Detect which cell encompasses the target text, then output its [x, y] center coordinate. 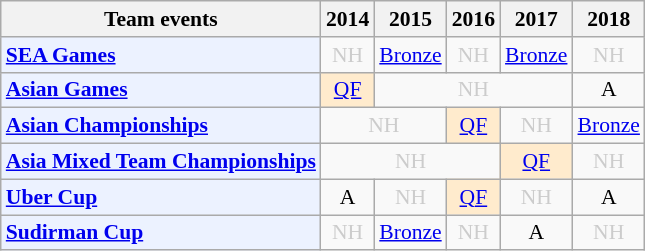
Asia Mixed Team Championships [161, 162]
2014 [348, 19]
Uber Cup [161, 197]
Team events [161, 19]
2016 [474, 19]
Asian Games [161, 90]
2018 [608, 19]
Sudirman Cup [161, 233]
Asian Championships [161, 126]
SEA Games [161, 55]
2017 [536, 19]
2015 [410, 19]
